Search for the cell housing the specified text and yield its (X, Y) center coordinate. 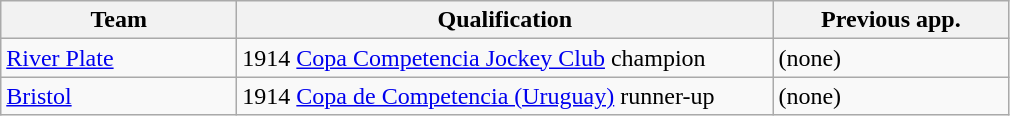
Team (119, 20)
1914 Copa de Competencia (Uruguay) runner-up (505, 96)
Bristol (119, 96)
1914 Copa Competencia Jockey Club champion (505, 58)
Previous app. (891, 20)
River Plate (119, 58)
Qualification (505, 20)
